For the text-containing cell, return its midpoint in (x, y) coordinate format. 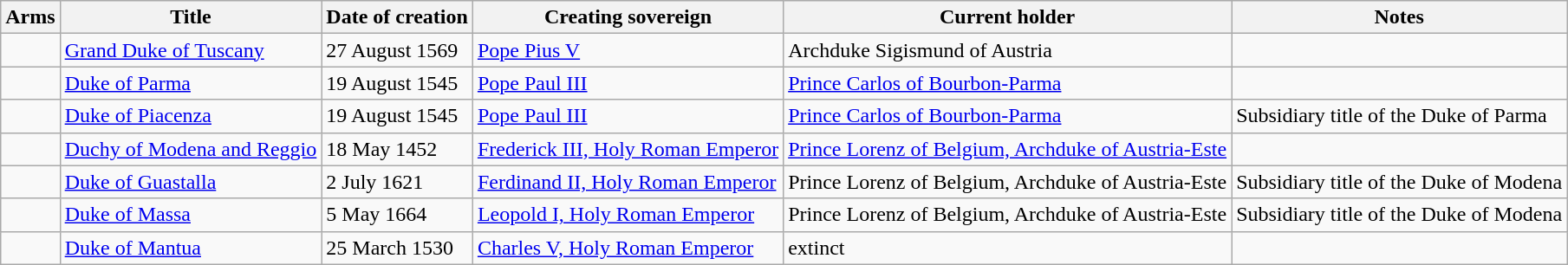
2 July 1621 (397, 182)
Duke of Guastalla (191, 182)
Archduke Sigismund of Austria (1007, 50)
Date of creation (397, 17)
Duke of Mantua (191, 248)
Duchy of Modena and Reggio (191, 149)
extinct (1007, 248)
Duke of Parma (191, 83)
5 May 1664 (397, 215)
Frederick III, Holy Roman Emperor (628, 149)
Duke of Piacenza (191, 116)
Creating sovereign (628, 17)
Notes (1399, 17)
Subsidiary title of the Duke of Parma (1399, 116)
Grand Duke of Tuscany (191, 50)
Duke of Massa (191, 215)
Leopold I, Holy Roman Emperor (628, 215)
27 August 1569 (397, 50)
25 March 1530 (397, 248)
Ferdinand II, Holy Roman Emperor (628, 182)
Pope Pius V (628, 50)
18 May 1452 (397, 149)
Arms (30, 17)
Charles V, Holy Roman Emperor (628, 248)
Current holder (1007, 17)
Title (191, 17)
